Detect which cell encompasses the target text, then output its (x, y) center coordinate. 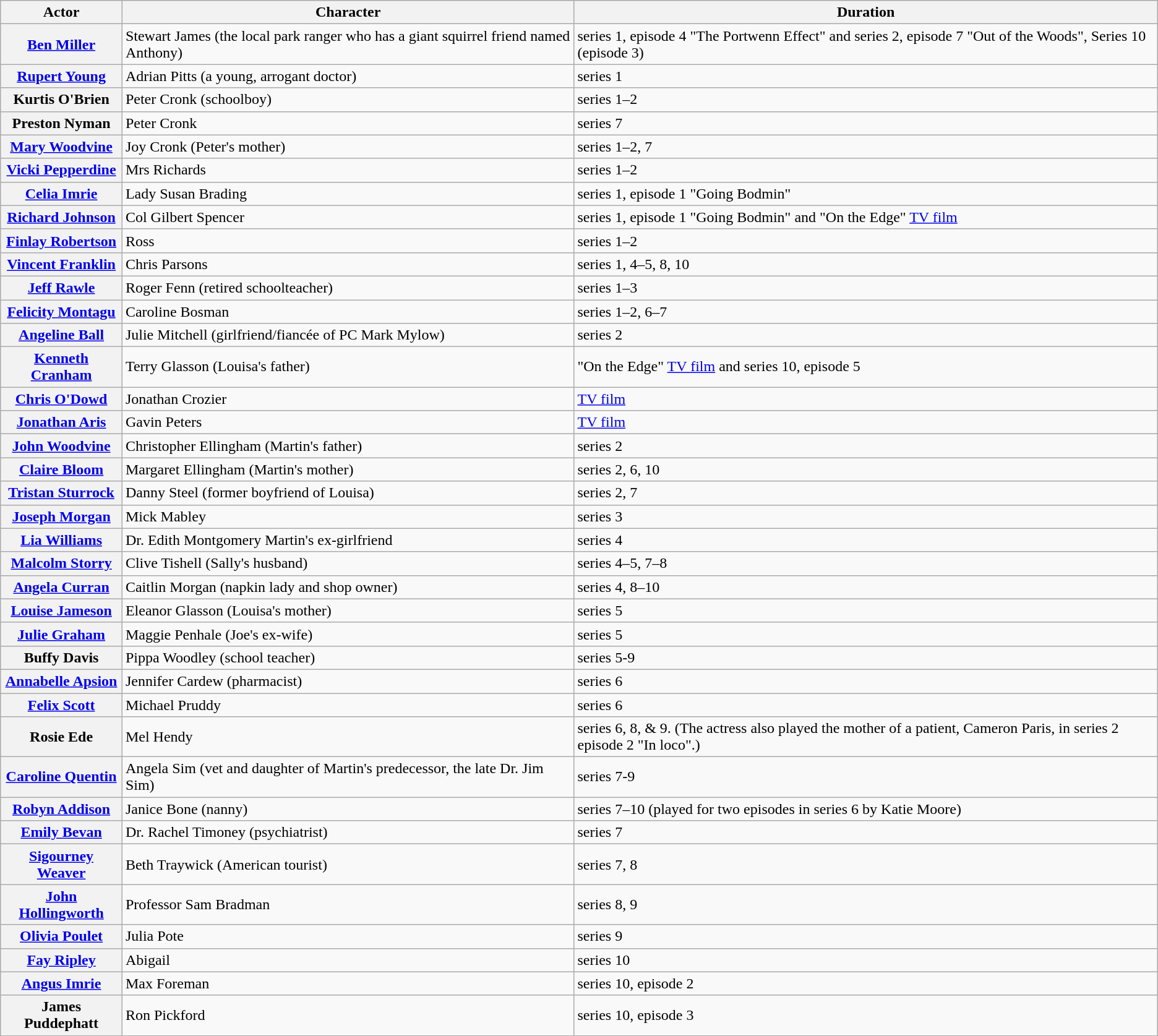
series 1–3 (866, 288)
Duration (866, 12)
Angela Curran (62, 587)
series 1, 4–5, 8, 10 (866, 264)
series 5-9 (866, 657)
Richard Johnson (62, 217)
Professor Sam Bradman (348, 904)
series 10, episode 3 (866, 1016)
series 4–5, 7–8 (866, 563)
Celia Imrie (62, 194)
Mick Mabley (348, 516)
Margaret Ellingham (Martin's mother) (348, 469)
series 4 (866, 540)
Rupert Young (62, 76)
Ben Miller (62, 45)
Claire Bloom (62, 469)
Ron Pickford (348, 1016)
Christopher Ellingham (Martin's father) (348, 446)
Finlay Robertson (62, 241)
Preston Nyman (62, 123)
series 2, 6, 10 (866, 469)
Peter Cronk (348, 123)
series 1 (866, 76)
Mel Hendy (348, 737)
Pippa Woodley (school teacher) (348, 657)
series 8, 9 (866, 904)
Malcolm Storry (62, 563)
Caroline Quentin (62, 777)
Terry Glasson (Louisa's father) (348, 367)
Chris Parsons (348, 264)
Joseph Morgan (62, 516)
Roger Fenn (retired schoolteacher) (348, 288)
Mrs Richards (348, 170)
series 3 (866, 516)
Vicki Pepperdine (62, 170)
Jeff Rawle (62, 288)
Jonathan Aris (62, 422)
Max Foreman (348, 983)
"On the Edge" TV film and series 10, episode 5 (866, 367)
Gavin Peters (348, 422)
Tristan Sturrock (62, 493)
Caroline Bosman (348, 311)
Emily Bevan (62, 833)
Adrian Pitts (a young, arrogant doctor) (348, 76)
series 7, 8 (866, 865)
Felicity Montagu (62, 311)
Stewart James (the local park ranger who has a giant squirrel friend named Anthony) (348, 45)
Danny Steel (former boyfriend of Louisa) (348, 493)
series 10, episode 2 (866, 983)
Julie Graham (62, 634)
Michael Pruddy (348, 704)
Abigail (348, 960)
Dr. Edith Montgomery Martin's ex-girlfriend (348, 540)
John Hollingworth (62, 904)
Chris O'Dowd (62, 399)
Annabelle Apsion (62, 681)
Joy Cronk (Peter's mother) (348, 147)
Mary Woodvine (62, 147)
Character (348, 12)
Louise Jameson (62, 610)
Jennifer Cardew (pharmacist) (348, 681)
James Puddephatt (62, 1016)
Angeline Ball (62, 335)
Maggie Penhale (Joe's ex-wife) (348, 634)
Lia Williams (62, 540)
series 1, episode 1 "Going Bodmin" (866, 194)
series 6, 8, & 9. (The actress also played the mother of a patient, Cameron Paris, in series 2 episode 2 "In loco".) (866, 737)
Jonathan Crozier (348, 399)
Beth Traywick (American tourist) (348, 865)
Janice Bone (nanny) (348, 809)
Clive Tishell (Sally's husband) (348, 563)
Robyn Addison (62, 809)
series 2, 7 (866, 493)
series 1–2, 6–7 (866, 311)
Angus Imrie (62, 983)
Vincent Franklin (62, 264)
series 9 (866, 936)
Kurtis O'Brien (62, 100)
John Woodvine (62, 446)
Rosie Ede (62, 737)
series 7-9 (866, 777)
series 1, episode 1 "Going Bodmin" and "On the Edge" TV film (866, 217)
series 1, episode 4 "The Portwenn Effect" and series 2, episode 7 "Out of the Woods", Series 10 (episode 3) (866, 45)
Lady Susan Brading (348, 194)
Peter Cronk (schoolboy) (348, 100)
Olivia Poulet (62, 936)
Dr. Rachel Timoney (psychiatrist) (348, 833)
Caitlin Morgan (napkin lady and shop owner) (348, 587)
series 10 (866, 960)
series 4, 8–10 (866, 587)
Kenneth Cranham (62, 367)
Actor (62, 12)
Fay Ripley (62, 960)
Felix Scott (62, 704)
Ross (348, 241)
Buffy Davis (62, 657)
series 7–10 (played for two episodes in series 6 by Katie Moore) (866, 809)
Julie Mitchell (girlfriend/fiancée of PC Mark Mylow) (348, 335)
Sigourney Weaver (62, 865)
Angela Sim (vet and daughter of Martin's predecessor, the late Dr. Jim Sim) (348, 777)
Col Gilbert Spencer (348, 217)
Julia Pote (348, 936)
series 1–2, 7 (866, 147)
Eleanor Glasson (Louisa's mother) (348, 610)
